Pinpoint the cell where the given text exists, returning its (x, y) midpoint coordinate. 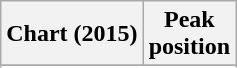
Peakposition (189, 34)
Chart (2015) (72, 34)
